Provide the (x, y) coordinate of the cell's center where the given text is located.  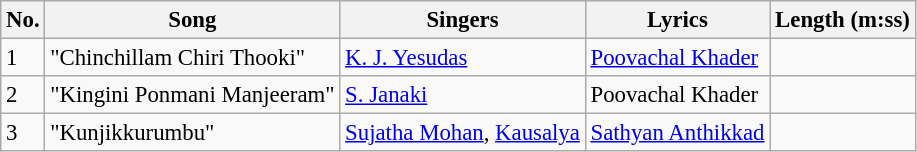
Length (m:ss) (842, 20)
S. Janaki (462, 95)
Lyrics (678, 20)
Sujatha Mohan, Kausalya (462, 133)
Singers (462, 20)
Sathyan Anthikkad (678, 133)
"Chinchillam Chiri Thooki" (192, 58)
1 (23, 58)
Song (192, 20)
K. J. Yesudas (462, 58)
2 (23, 95)
"Kingini Ponmani Manjeeram" (192, 95)
No. (23, 20)
3 (23, 133)
"Kunjikkurumbu" (192, 133)
